Search for the cell housing the specified text and yield its (X, Y) center coordinate. 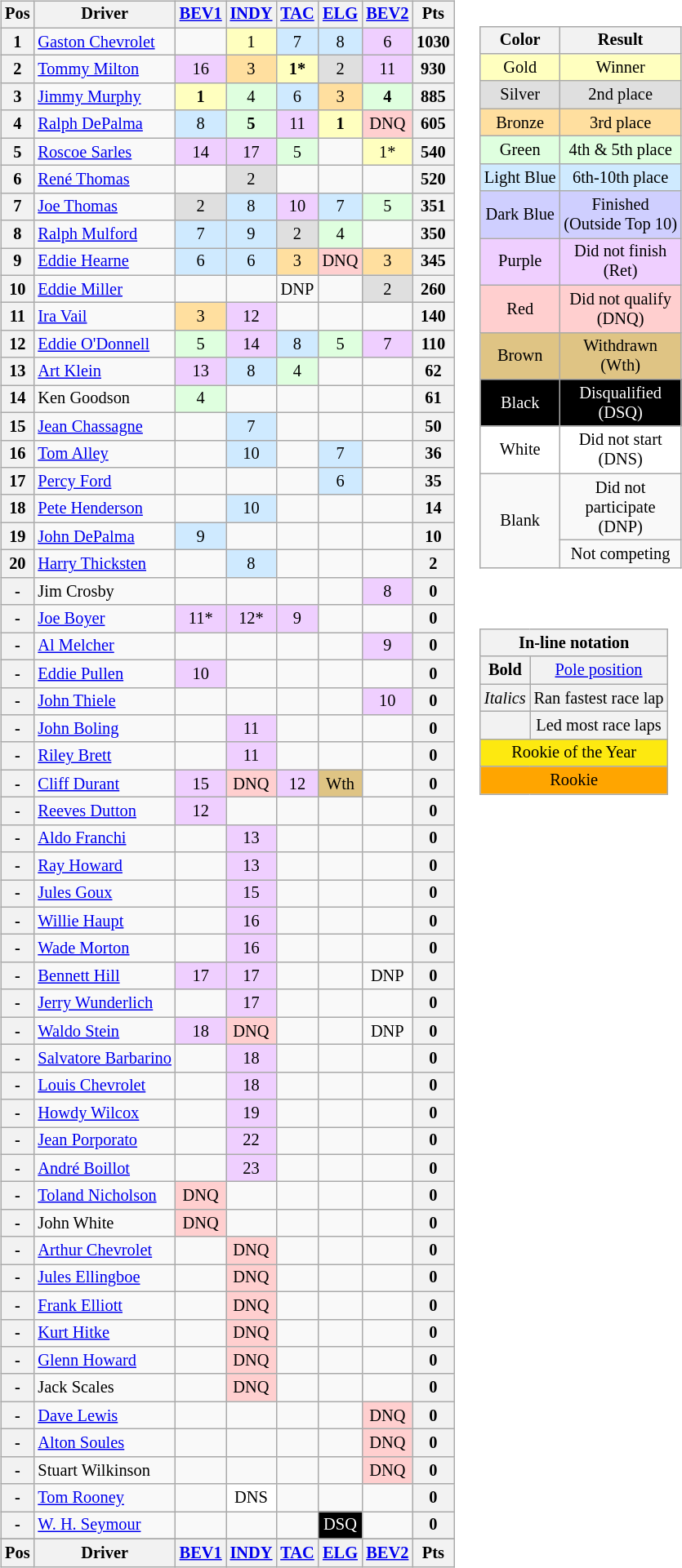
Ran fastest race lap (600, 698)
Result (620, 40)
Waldo Stein (105, 1031)
Jim Crosby (105, 591)
Bronze (519, 122)
Frank Elliott (105, 1305)
Withdrawn(Wth) (620, 356)
12* (252, 619)
2nd place (620, 95)
Percy Ford (105, 482)
885 (433, 97)
John Thiele (105, 701)
Gold (519, 68)
Ray Howard (105, 866)
Light Blue (519, 177)
11* (201, 619)
Kurt Hitke (105, 1333)
Reeves Dutton (105, 811)
Riley Brett (105, 756)
Al Melcher (105, 646)
Cliff Durant (105, 784)
Jerry Wunderlich (105, 1003)
Tom Rooney (105, 1498)
Stuart Wilkinson (105, 1470)
Tommy Milton (105, 69)
Arthur Chevrolet (105, 1250)
Salvatore Barbarino (105, 1059)
Ken Goodson (105, 399)
Rookie (573, 780)
Gaston Chevrolet (105, 42)
Howdy Wilcox (105, 1113)
Eddie O'Donnell (105, 344)
Red (519, 309)
André Boillot (105, 1168)
Roscoe Sarles (105, 152)
Wade Morton (105, 948)
Black (519, 403)
DSQ (341, 1526)
Pole position (600, 670)
350 (433, 234)
DNS (252, 1498)
110 (433, 344)
260 (433, 289)
Pete Henderson (105, 509)
Did notparticipate(DNP) (620, 507)
Jules Ellingboe (105, 1278)
Glenn Howard (105, 1361)
Green (519, 150)
Toland Nicholson (105, 1196)
Finished(Outside Top 10) (620, 215)
Purple (519, 262)
Joe Thomas (105, 207)
605 (433, 124)
50 (433, 426)
23 (252, 1168)
Winner (620, 68)
Rookie of the Year (573, 753)
Color (519, 40)
Dark Blue (519, 215)
Wth (341, 784)
W. H. Seymour (105, 1526)
Disqualified(DSQ) (620, 403)
540 (433, 152)
Eddie Pullen (105, 673)
John DePalma (105, 536)
3rd place (620, 122)
Ralph DePalma (105, 124)
930 (433, 69)
Art Klein (105, 371)
6th-10th place (620, 177)
Dave Lewis (105, 1415)
John White (105, 1224)
1030 (433, 42)
Jack Scales (105, 1388)
Did not start(DNS) (620, 450)
Jean Chassagne (105, 426)
61 (433, 399)
Bold (505, 670)
Aldo Franchi (105, 838)
Jules Goux (105, 894)
Eddie Hearne (105, 262)
Jean Porporato (105, 1141)
René Thomas (105, 180)
Willie Haupt (105, 921)
Joe Boyer (105, 619)
62 (433, 371)
John Boling (105, 729)
Alton Soules (105, 1443)
140 (433, 317)
36 (433, 454)
20 (17, 564)
Ira Vail (105, 317)
Did not qualify(DNQ) (620, 309)
22 (252, 1141)
35 (433, 482)
Silver (519, 95)
Blank (519, 521)
Brown (519, 356)
Harry Thicksten (105, 564)
351 (433, 207)
Not competing (620, 554)
4th & 5th place (620, 150)
Led most race laps (600, 726)
Jimmy Murphy (105, 97)
Bennett Hill (105, 976)
Ralph Mulford (105, 234)
White (519, 450)
Did not finish(Ret) (620, 262)
Tom Alley (105, 454)
In-line notation (573, 643)
Eddie Miller (105, 289)
520 (433, 180)
Italics (505, 698)
345 (433, 262)
Louis Chevrolet (105, 1086)
